Detect which cell encompasses the target text, then output its [X, Y] center coordinate. 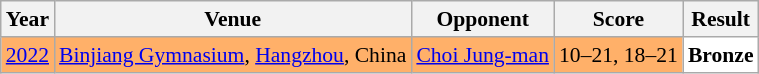
Bronze [721, 55]
Choi Jung-man [482, 55]
Binjiang Gymnasium, Hangzhou, China [232, 55]
Year [28, 19]
Result [721, 19]
10–21, 18–21 [618, 55]
Venue [232, 19]
Opponent [482, 19]
Score [618, 19]
2022 [28, 55]
